Locate the cell with the specified text and output its (x, y) center coordinate. 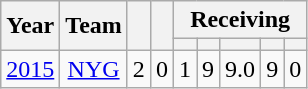
9.0 (240, 69)
Year (30, 26)
Receiving (240, 20)
1 (184, 69)
2 (138, 69)
Team (94, 26)
2015 (30, 69)
NYG (94, 69)
